Determine the [X, Y] coordinate at the center of the cell enclosing the given text.  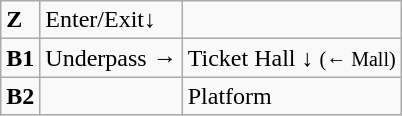
Z [20, 20]
Enter/Exit↓ [111, 20]
B2 [20, 96]
Platform [292, 96]
B1 [20, 58]
Underpass → [111, 58]
Ticket Hall ↓ (← Mall) [292, 58]
